From the cell containing the given text, extract its center point as [X, Y] coordinate. 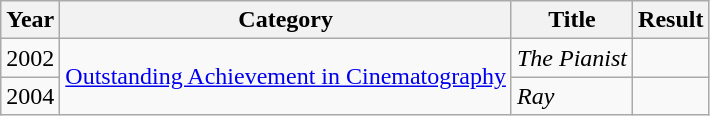
Title [572, 20]
Ray [572, 96]
The Pianist [572, 58]
Outstanding Achievement in Cinematography [286, 77]
Year [30, 20]
2004 [30, 96]
Category [286, 20]
Result [671, 20]
2002 [30, 58]
